Return the (X, Y) coordinate for the center point of the cell that contains the specified text.  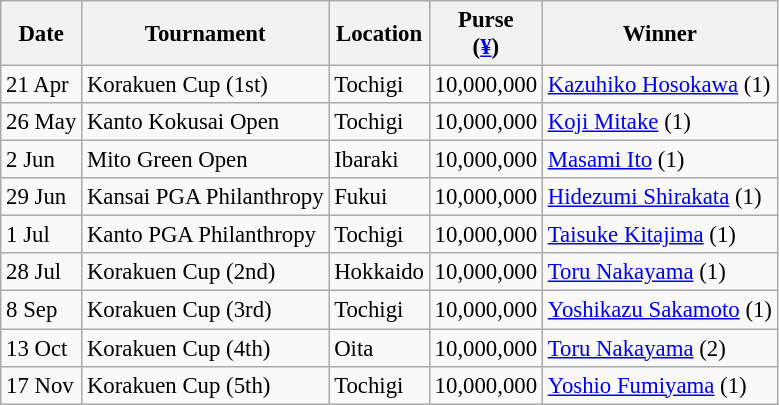
Toru Nakayama (1) (660, 273)
Kanto PGA Philanthropy (206, 235)
8 Sep (42, 310)
Location (379, 34)
Masami Ito (1) (660, 160)
Taisuke Kitajima (1) (660, 235)
Korakuen Cup (5th) (206, 385)
Korakuen Cup (2nd) (206, 273)
Kansai PGA Philanthropy (206, 197)
Oita (379, 348)
Yoshikazu Sakamoto (1) (660, 310)
Ibaraki (379, 160)
Fukui (379, 197)
26 May (42, 122)
Winner (660, 34)
29 Jun (42, 197)
Yoshio Fumiyama (1) (660, 385)
Hokkaido (379, 273)
Toru Nakayama (2) (660, 348)
Hidezumi Shirakata (1) (660, 197)
Korakuen Cup (3rd) (206, 310)
Purse(¥) (486, 34)
17 Nov (42, 385)
Date (42, 34)
Tournament (206, 34)
Mito Green Open (206, 160)
2 Jun (42, 160)
1 Jul (42, 235)
Korakuen Cup (1st) (206, 85)
Korakuen Cup (4th) (206, 348)
28 Jul (42, 273)
13 Oct (42, 348)
Kazuhiko Hosokawa (1) (660, 85)
21 Apr (42, 85)
Koji Mitake (1) (660, 122)
Kanto Kokusai Open (206, 122)
